Extract the (x, y) coordinate from the center of the cell holding the provided text.  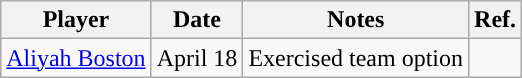
April 18 (197, 58)
Date (197, 20)
Player (76, 20)
Exercised team option (356, 58)
Ref. (496, 20)
Aliyah Boston (76, 58)
Notes (356, 20)
